Return (X, Y) of the center of cell containing provided text 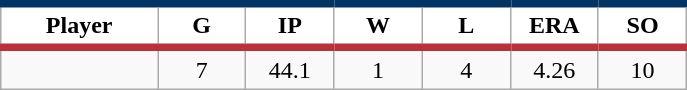
4 (466, 68)
W (378, 26)
7 (202, 68)
Player (80, 26)
IP (290, 26)
44.1 (290, 68)
4.26 (554, 68)
ERA (554, 26)
1 (378, 68)
L (466, 26)
G (202, 26)
SO (642, 26)
10 (642, 68)
